Pinpoint the cell where the given text exists, returning its (X, Y) midpoint coordinate. 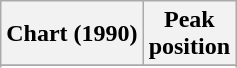
Peakposition (189, 34)
Chart (1990) (72, 34)
